Determine the (X, Y) coordinate at the center of the cell enclosing the given text.  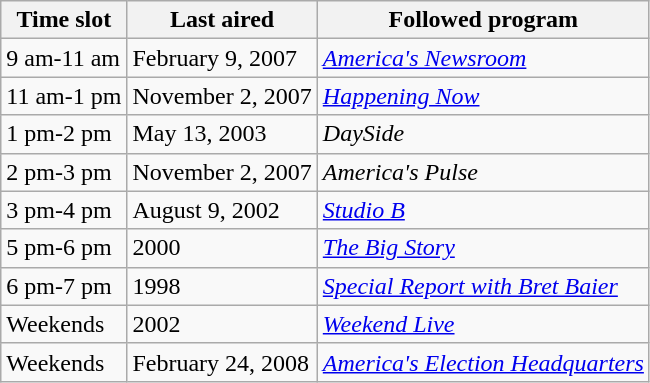
2 pm-3 pm (64, 172)
America's Election Headquarters (483, 362)
May 13, 2003 (222, 134)
2002 (222, 324)
The Big Story (483, 248)
6 pm-7 pm (64, 286)
Happening Now (483, 96)
Last aired (222, 20)
2000 (222, 248)
August 9, 2002 (222, 210)
1998 (222, 286)
America's Newsroom (483, 58)
Followed program (483, 20)
1 pm-2 pm (64, 134)
Special Report with Bret Baier (483, 286)
February 9, 2007 (222, 58)
11 am-1 pm (64, 96)
5 pm-6 pm (64, 248)
America's Pulse (483, 172)
DaySide (483, 134)
3 pm-4 pm (64, 210)
Time slot (64, 20)
Weekend Live (483, 324)
February 24, 2008 (222, 362)
9 am-11 am (64, 58)
Studio B (483, 210)
